Provide the (X, Y) coordinate of the cell's center where the given text is located.  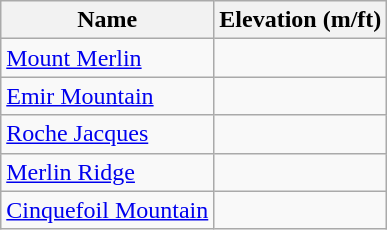
Roche Jacques (108, 134)
Cinquefoil Mountain (108, 210)
Name (108, 20)
Merlin Ridge (108, 172)
Emir Mountain (108, 96)
Mount Merlin (108, 58)
Elevation (m/ft) (300, 20)
